Return [X, Y] of the center of cell containing provided text 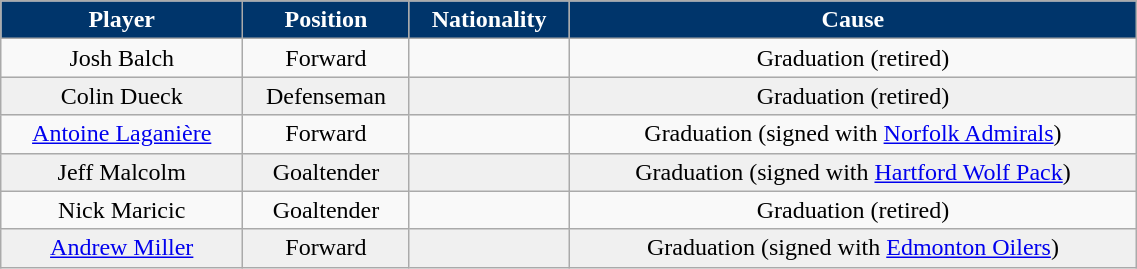
Graduation (signed with Norfolk Admirals) [853, 134]
Graduation (signed with Hartford Wolf Pack) [853, 172]
Cause [853, 20]
Colin Dueck [122, 96]
Nick Maricic [122, 210]
Position [326, 20]
Graduation (signed with Edmonton Oilers) [853, 248]
Jeff Malcolm [122, 172]
Josh Balch [122, 58]
Defenseman [326, 96]
Antoine Laganière [122, 134]
Player [122, 20]
Nationality [489, 20]
Andrew Miller [122, 248]
